Extract the (X, Y) coordinate from the center of the cell holding the provided text.  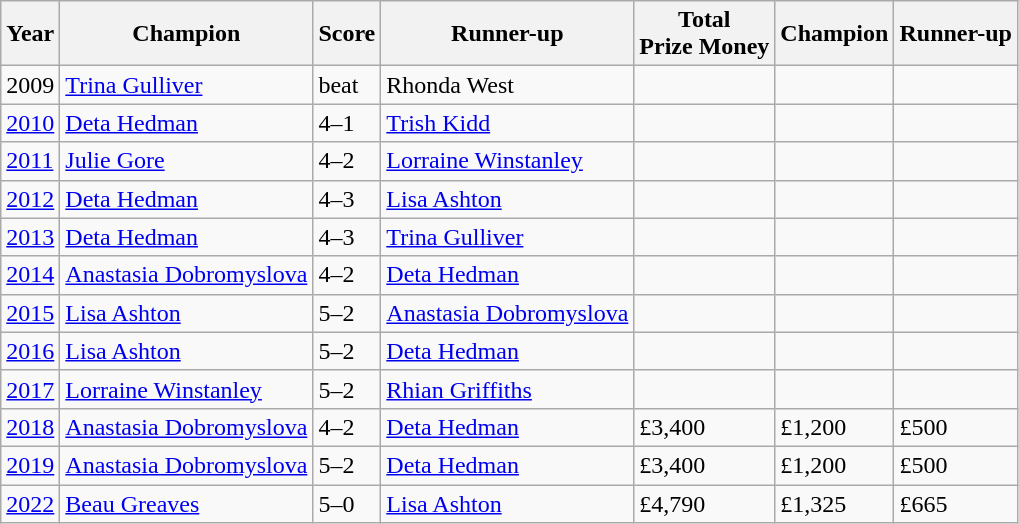
2010 (30, 123)
Beau Greaves (186, 503)
4–1 (347, 123)
2011 (30, 161)
Score (347, 34)
Rhonda West (508, 85)
2017 (30, 389)
2022 (30, 503)
Trish Kidd (508, 123)
Year (30, 34)
2019 (30, 465)
2013 (30, 237)
£4,790 (704, 503)
TotalPrize Money (704, 34)
Rhian Griffiths (508, 389)
5–0 (347, 503)
2015 (30, 313)
2018 (30, 427)
2016 (30, 351)
Julie Gore (186, 161)
£665 (956, 503)
2012 (30, 199)
£1,325 (834, 503)
beat (347, 85)
2009 (30, 85)
2014 (30, 275)
